Output the (X, Y) coordinate of the center of the cell containing the given text.  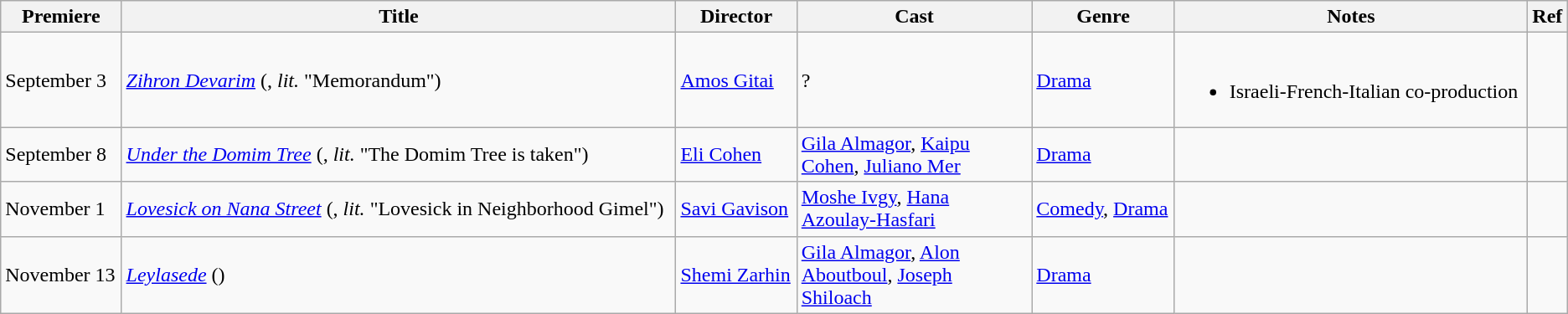
Lovesick on Nana Street (, lit. "Lovesick in Neighborhood Gimel") (399, 209)
? (915, 80)
Under the Domim Tree (, lit. "The Domim Tree is taken") (399, 154)
Premiere (61, 17)
Comedy, Drama (1103, 209)
Moshe Ivgy, Hana Azoulay-Hasfari (915, 209)
Gila Almagor, Alon Aboutboul, Joseph Shiloach (915, 275)
Eli Cohen (736, 154)
Gila Almagor, Kaipu Cohen, Juliano Mer (915, 154)
Cast (915, 17)
Israeli-French-Italian co-production (1350, 80)
Ref (1547, 17)
Title (399, 17)
Zihron Devarim (, lit. "Memorandum") (399, 80)
Leylasede () (399, 275)
Shemi Zarhin (736, 275)
Director (736, 17)
Genre (1103, 17)
November 13 (61, 275)
September 8 (61, 154)
Savi Gavison (736, 209)
September 3 (61, 80)
Notes (1350, 17)
November 1 (61, 209)
Amos Gitai (736, 80)
